Output the (x, y) coordinate of the center of the cell containing the given text.  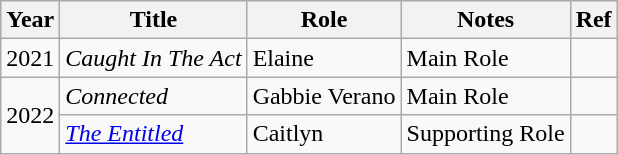
Year (30, 20)
Title (154, 20)
The Entitled (154, 134)
Elaine (324, 58)
2021 (30, 58)
Gabbie Verano (324, 96)
Notes (486, 20)
Ref (594, 20)
Caitlyn (324, 134)
Role (324, 20)
Supporting Role (486, 134)
2022 (30, 115)
Connected (154, 96)
Caught In The Act (154, 58)
